From the cell containing the given text, extract its center point as [x, y] coordinate. 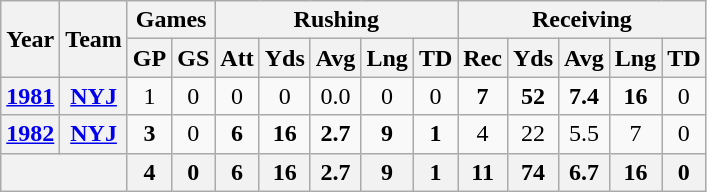
1982 [30, 134]
Att [237, 58]
GS [194, 58]
5.5 [584, 134]
Rushing [336, 20]
11 [483, 172]
1981 [30, 96]
52 [532, 96]
Receiving [582, 20]
Year [30, 39]
Team [94, 39]
6.7 [584, 172]
0.0 [336, 96]
22 [532, 134]
Rec [483, 58]
3 [149, 134]
GP [149, 58]
74 [532, 172]
Games [170, 20]
7.4 [584, 96]
